Find where the given text appears and provide that cell's center as [X, Y] coordinate. 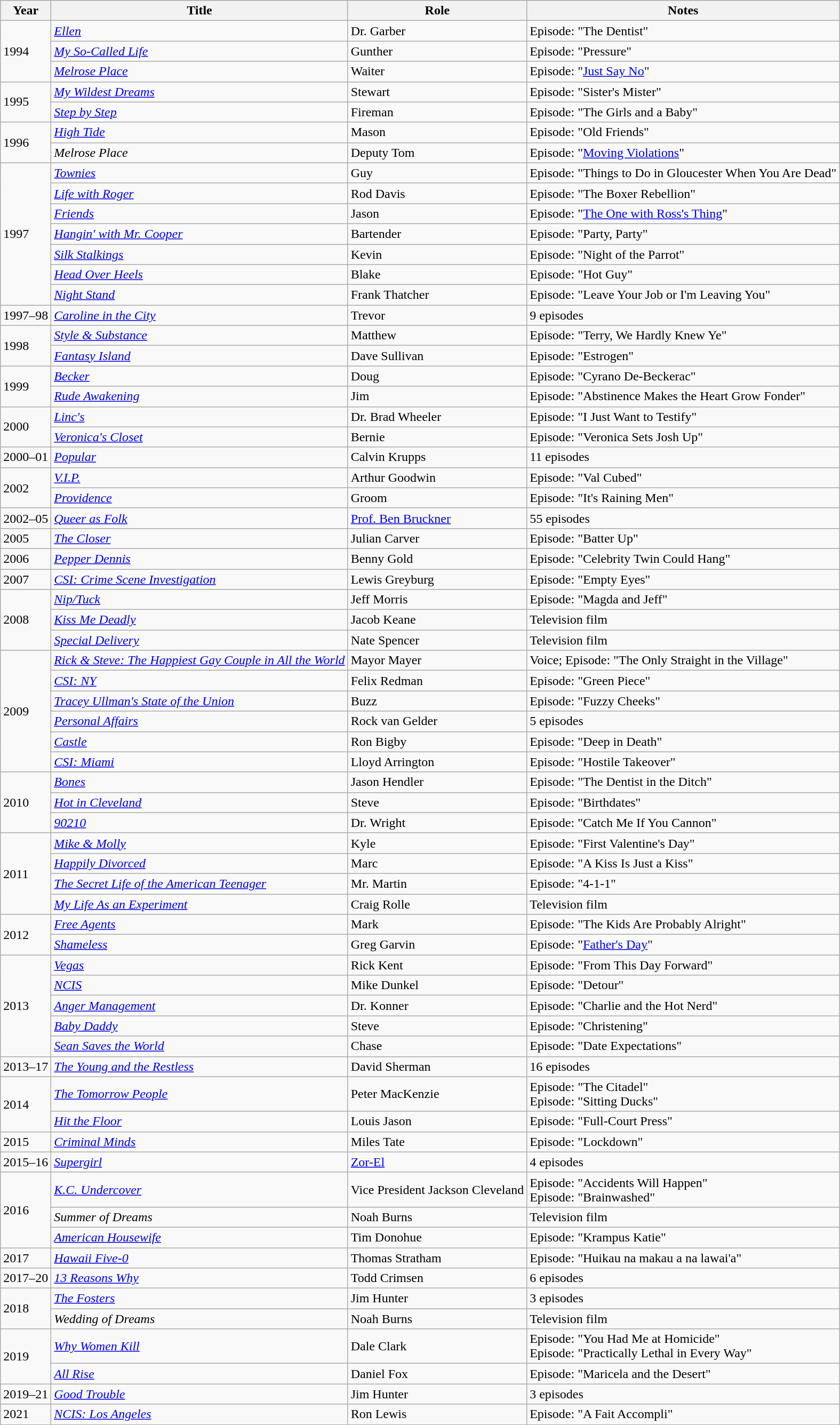
Groom [437, 498]
Friends [199, 213]
Fireman [437, 112]
Episode: "Huikau na makau a na lawai'a" [683, 1257]
2019–21 [26, 1394]
Fantasy Island [199, 356]
Episode: "It's Raining Men" [683, 498]
Episode: "Hot Guy" [683, 275]
2009 [26, 711]
My Wildest Dreams [199, 92]
55 episodes [683, 518]
Ellen [199, 31]
Episode: "Lockdown" [683, 1142]
Rock van Gelder [437, 721]
Becker [199, 376]
4 episodes [683, 1162]
All Rise [199, 1374]
2015–16 [26, 1162]
Episode: "Krampus Katie" [683, 1237]
Popular [199, 457]
2007 [26, 579]
2016 [26, 1210]
90210 [199, 823]
Role [437, 11]
Episode: "I Just Want to Testify" [683, 417]
2021 [26, 1414]
Dr. Wright [437, 823]
Title [199, 11]
2000–01 [26, 457]
Life with Roger [199, 193]
2015 [26, 1142]
Episode: "From This Day Forward" [683, 965]
Gunther [437, 51]
The Tomorrow People [199, 1094]
The Young and the Restless [199, 1066]
Waiter [437, 71]
16 episodes [683, 1066]
Vegas [199, 965]
Episode: "Abstinence Makes the Heart Grow Fonder" [683, 396]
Silk Stalkings [199, 254]
Bartender [437, 234]
Dr. Konner [437, 1006]
Why Women Kill [199, 1347]
2008 [26, 620]
The Fosters [199, 1299]
Ron Lewis [437, 1414]
Chase [437, 1046]
Episode: "The Dentist in the Ditch" [683, 782]
Notes [683, 11]
Shameless [199, 945]
Deputy Tom [437, 153]
Summer of Dreams [199, 1217]
Episode: "Full-Court Press" [683, 1121]
Blake [437, 275]
Queer as Folk [199, 518]
K.C. Undercover [199, 1190]
Caroline in the City [199, 315]
Kiss Me Deadly [199, 620]
Episode: "Birthdates" [683, 802]
1994 [26, 51]
Episode: "Hostile Takeover" [683, 762]
Episode: "Detour" [683, 985]
Episode: "The Boxer Rebellion" [683, 193]
Episode: "Estrogen" [683, 356]
Mike Dunkel [437, 985]
The Closer [199, 538]
Felix Redman [437, 681]
Mark [437, 925]
Hot in Cleveland [199, 802]
Matthew [437, 336]
Episode: "First Valentine's Day" [683, 843]
Head Over Heels [199, 275]
Jeff Morris [437, 600]
Anger Management [199, 1006]
2014 [26, 1104]
Rick & Steve: The Happiest Gay Couple in All the World [199, 660]
Hangin' with Mr. Cooper [199, 234]
Linc's [199, 417]
Episode: "Just Say No" [683, 71]
Louis Jason [437, 1121]
Episode: "Veronica Sets Josh Up" [683, 437]
Pepper Dennis [199, 559]
Peter MacKenzie [437, 1094]
Episode: "A Kiss Is Just a Kiss" [683, 863]
Style & Substance [199, 336]
5 episodes [683, 721]
Guy [437, 173]
Episode: "Maricela and the Desert" [683, 1374]
CSI: NY [199, 681]
Episode: "Sister's Mister" [683, 92]
Tracey Ullman's State of the Union [199, 701]
1998 [26, 346]
2002 [26, 488]
Lewis Greyburg [437, 579]
Providence [199, 498]
Stewart [437, 92]
2005 [26, 538]
2012 [26, 935]
Kevin [437, 254]
Calvin Krupps [437, 457]
High Tide [199, 132]
Episode: "4-1-1" [683, 883]
Episode: "Green Piece" [683, 681]
Kyle [437, 843]
2011 [26, 873]
2002–05 [26, 518]
Free Agents [199, 925]
CSI: Crime Scene Investigation [199, 579]
Episode: "Celebrity Twin Could Hang" [683, 559]
Rude Awakening [199, 396]
American Housewife [199, 1237]
Baby Daddy [199, 1026]
Episode: "You Had Me at Homicide"Episode: "Practically Lethal in Every Way" [683, 1347]
Episode: "Charlie and the Hot Nerd" [683, 1006]
Castle [199, 742]
Dr. Brad Wheeler [437, 417]
Trevor [437, 315]
1996 [26, 142]
Jason [437, 213]
My So-Called Life [199, 51]
Tim Donohue [437, 1237]
NCIS: Los Angeles [199, 1414]
Episode: "The Dentist" [683, 31]
Personal Affairs [199, 721]
Happily Divorced [199, 863]
Daniel Fox [437, 1374]
Mason [437, 132]
Prof. Ben Bruckner [437, 518]
Jacob Keane [437, 620]
Episode: "The One with Ross's Thing" [683, 213]
Episode: "The Citadel"Episode: "Sitting Ducks" [683, 1094]
Episode: "Things to Do in Gloucester When You Are Dead" [683, 173]
Rick Kent [437, 965]
Craig Rolle [437, 904]
Episode: "The Kids Are Probably Alright" [683, 925]
Greg Garvin [437, 945]
V.I.P. [199, 477]
9 episodes [683, 315]
Dave Sullivan [437, 356]
Episode: "Fuzzy Cheeks" [683, 701]
Lloyd Arrington [437, 762]
David Sherman [437, 1066]
Episode: "Cyrano De-Beckerac" [683, 376]
Miles Tate [437, 1142]
Episode: "Deep in Death" [683, 742]
1995 [26, 102]
Todd Crimsen [437, 1278]
Veronica's Closet [199, 437]
Ron Bigby [437, 742]
Bones [199, 782]
Townies [199, 173]
Nate Spencer [437, 640]
Step by Step [199, 112]
Episode: "Terry, We Hardly Knew Ye" [683, 336]
Voice; Episode: "The Only Straight in the Village" [683, 660]
2000 [26, 427]
Episode: "A Fait Accompli" [683, 1414]
Episode: "Batter Up" [683, 538]
The Secret Life of the American Teenager [199, 883]
2006 [26, 559]
Jason Hendler [437, 782]
Episode: "Moving Violations" [683, 153]
Dale Clark [437, 1347]
Nip/Tuck [199, 600]
Hit the Floor [199, 1121]
Episode: "Party, Party" [683, 234]
Episode: "Pressure" [683, 51]
NCIS [199, 985]
1997 [26, 234]
Episode: "Magda and Jeff" [683, 600]
Frank Thatcher [437, 295]
Jim [437, 396]
2013–17 [26, 1066]
1999 [26, 386]
Episode: "Val Cubed" [683, 477]
Mr. Martin [437, 883]
2010 [26, 802]
1997–98 [26, 315]
Thomas Stratham [437, 1257]
Episode: "Empty Eyes" [683, 579]
Supergirl [199, 1162]
Episode: "Date Expectations" [683, 1046]
Sean Saves the World [199, 1046]
Episode: "Accidents Will Happen"Episode: "Brainwashed" [683, 1190]
Episode: "The Girls and a Baby" [683, 112]
CSI: Miami [199, 762]
Episode: "Father's Day" [683, 945]
Special Delivery [199, 640]
2018 [26, 1309]
2013 [26, 1006]
Mike & Molly [199, 843]
Doug [437, 376]
Vice President Jackson Cleveland [437, 1190]
2017–20 [26, 1278]
Benny Gold [437, 559]
Marc [437, 863]
Wedding of Dreams [199, 1319]
Bernie [437, 437]
My Life As an Experiment [199, 904]
6 episodes [683, 1278]
Rod Davis [437, 193]
Julian Carver [437, 538]
Episode: "Night of the Parrot" [683, 254]
2019 [26, 1356]
Hawaii Five-0 [199, 1257]
Episode: "Christening" [683, 1026]
Good Trouble [199, 1394]
Arthur Goodwin [437, 477]
2017 [26, 1257]
13 Reasons Why [199, 1278]
Mayor Mayer [437, 660]
Episode: "Old Friends" [683, 132]
Episode: "Catch Me If You Cannon" [683, 823]
Dr. Garber [437, 31]
Year [26, 11]
Criminal Minds [199, 1142]
Buzz [437, 701]
11 episodes [683, 457]
Episode: "Leave Your Job or I'm Leaving You" [683, 295]
Night Stand [199, 295]
Zor-El [437, 1162]
